Pinpoint the cell where the given text exists, returning its [x, y] midpoint coordinate. 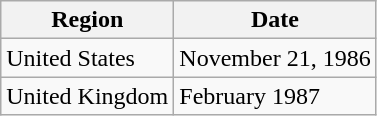
United States [88, 58]
United Kingdom [88, 96]
Region [88, 20]
February 1987 [275, 96]
November 21, 1986 [275, 58]
Date [275, 20]
